Extract the [X, Y] coordinate from the center of the cell holding the provided text.  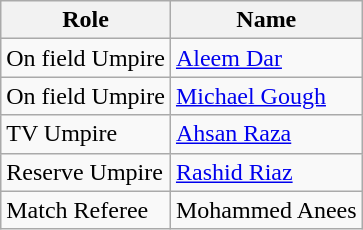
TV Umpire [86, 134]
Aleem Dar [266, 58]
Rashid Riaz [266, 172]
Reserve Umpire [86, 172]
Match Referee [86, 210]
Name [266, 20]
Michael Gough [266, 96]
Role [86, 20]
Mohammed Anees [266, 210]
Ahsan Raza [266, 134]
